Extract the [X, Y] coordinate from the center of the cell holding the provided text.  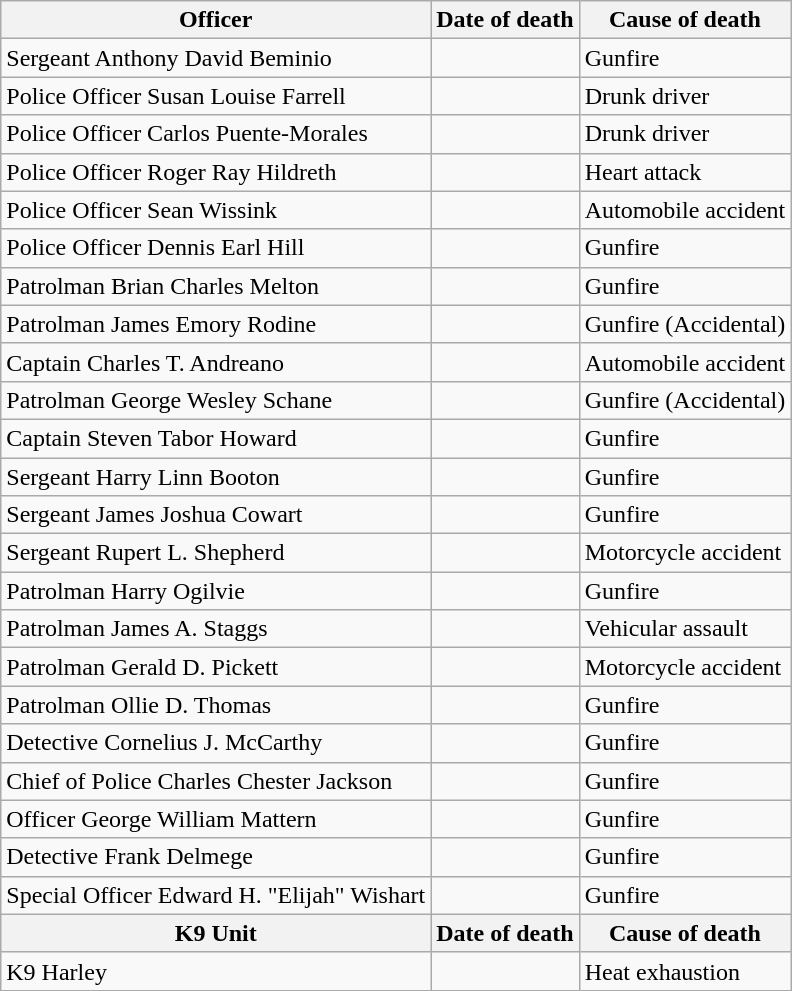
Captain Charles T. Andreano [216, 362]
Sergeant Harry Linn Booton [216, 477]
Officer George William Mattern [216, 819]
Patrolman Harry Ogilvie [216, 591]
Police Officer Sean Wissink [216, 210]
Sergeant Rupert L. Shepherd [216, 553]
Patrolman James Emory Rodine [216, 324]
Heart attack [685, 172]
Officer [216, 20]
Patrolman James A. Staggs [216, 629]
Sergeant Anthony David Beminio [216, 58]
K9 Unit [216, 933]
Heat exhaustion [685, 971]
Detective Frank Delmege [216, 857]
Patrolman Brian Charles Melton [216, 286]
Captain Steven Tabor Howard [216, 438]
Patrolman Ollie D. Thomas [216, 705]
Police Officer Susan Louise Farrell [216, 96]
Police Officer Carlos Puente-Morales [216, 134]
Police Officer Roger Ray Hildreth [216, 172]
Patrolman Gerald D. Pickett [216, 667]
Sergeant James Joshua Cowart [216, 515]
Police Officer Dennis Earl Hill [216, 248]
K9 Harley [216, 971]
Patrolman George Wesley Schane [216, 400]
Chief of Police Charles Chester Jackson [216, 781]
Special Officer Edward H. "Elijah" Wishart [216, 895]
Detective Cornelius J. McCarthy [216, 743]
Vehicular assault [685, 629]
